Determine the (X, Y) coordinate at the center of the cell enclosing the given text.  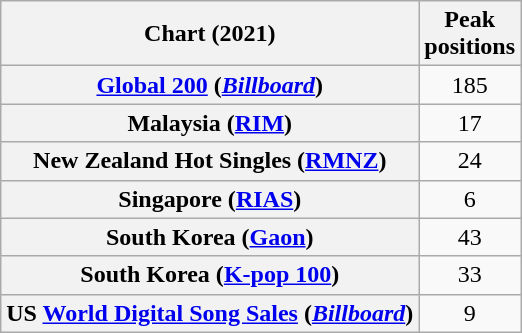
6 (470, 199)
South Korea (Gaon) (210, 237)
South Korea (K-pop 100) (210, 275)
17 (470, 123)
33 (470, 275)
Peakpositions (470, 34)
43 (470, 237)
9 (470, 313)
24 (470, 161)
185 (470, 85)
US World Digital Song Sales (Billboard) (210, 313)
Global 200 (Billboard) (210, 85)
New Zealand Hot Singles (RMNZ) (210, 161)
Malaysia (RIM) (210, 123)
Singapore (RIAS) (210, 199)
Chart (2021) (210, 34)
